Identify which cell holds the provided text, then report its (X, Y) central coordinate. 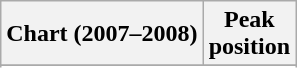
Peakposition (249, 34)
Chart (2007–2008) (102, 34)
